Output the (X, Y) coordinate of the center of the cell containing the given text.  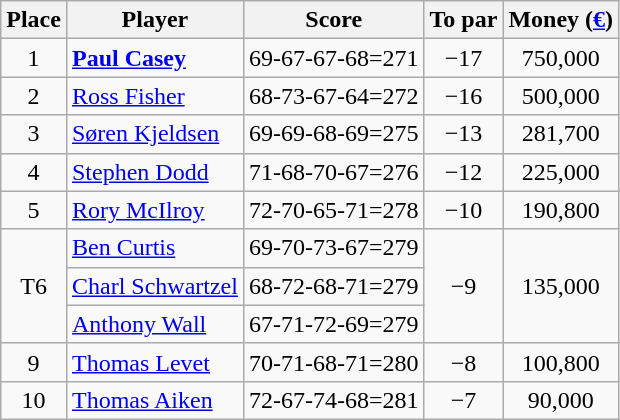
−7 (464, 400)
500,000 (561, 96)
68-73-67-64=272 (334, 96)
−9 (464, 286)
Paul Casey (154, 58)
135,000 (561, 286)
72-70-65-71=278 (334, 210)
72-67-74-68=281 (334, 400)
10 (34, 400)
4 (34, 172)
69-67-67-68=271 (334, 58)
100,800 (561, 362)
Stephen Dodd (154, 172)
Money (€) (561, 20)
68-72-68-71=279 (334, 286)
Rory McIlroy (154, 210)
−13 (464, 134)
Thomas Levet (154, 362)
69-70-73-67=279 (334, 248)
Thomas Aiken (154, 400)
T6 (34, 286)
−12 (464, 172)
Player (154, 20)
2 (34, 96)
Ross Fisher (154, 96)
71-68-70-67=276 (334, 172)
90,000 (561, 400)
To par (464, 20)
Ben Curtis (154, 248)
67-71-72-69=279 (334, 324)
−16 (464, 96)
Charl Schwartzel (154, 286)
225,000 (561, 172)
−8 (464, 362)
9 (34, 362)
1 (34, 58)
70-71-68-71=280 (334, 362)
Score (334, 20)
Søren Kjeldsen (154, 134)
Anthony Wall (154, 324)
281,700 (561, 134)
750,000 (561, 58)
−17 (464, 58)
69-69-68-69=275 (334, 134)
3 (34, 134)
−10 (464, 210)
Place (34, 20)
5 (34, 210)
190,800 (561, 210)
